Determine the (X, Y) coordinate at the center of the cell enclosing the given text.  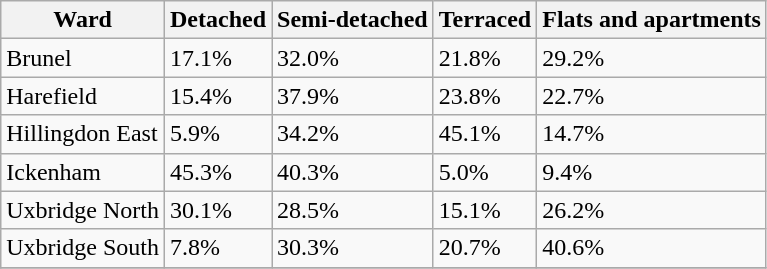
Ickenham (83, 172)
30.3% (353, 248)
Uxbridge North (83, 210)
37.9% (353, 96)
22.7% (652, 96)
Uxbridge South (83, 248)
Harefield (83, 96)
Terraced (484, 20)
15.4% (218, 96)
28.5% (353, 210)
26.2% (652, 210)
Hillingdon East (83, 134)
17.1% (218, 58)
15.1% (484, 210)
Semi-detached (353, 20)
5.9% (218, 134)
34.2% (353, 134)
40.6% (652, 248)
9.4% (652, 172)
45.3% (218, 172)
Brunel (83, 58)
23.8% (484, 96)
Ward (83, 20)
32.0% (353, 58)
7.8% (218, 248)
14.7% (652, 134)
Flats and apartments (652, 20)
30.1% (218, 210)
Detached (218, 20)
21.8% (484, 58)
45.1% (484, 134)
5.0% (484, 172)
29.2% (652, 58)
40.3% (353, 172)
20.7% (484, 248)
